For the text-containing cell, return its midpoint in [x, y] coordinate format. 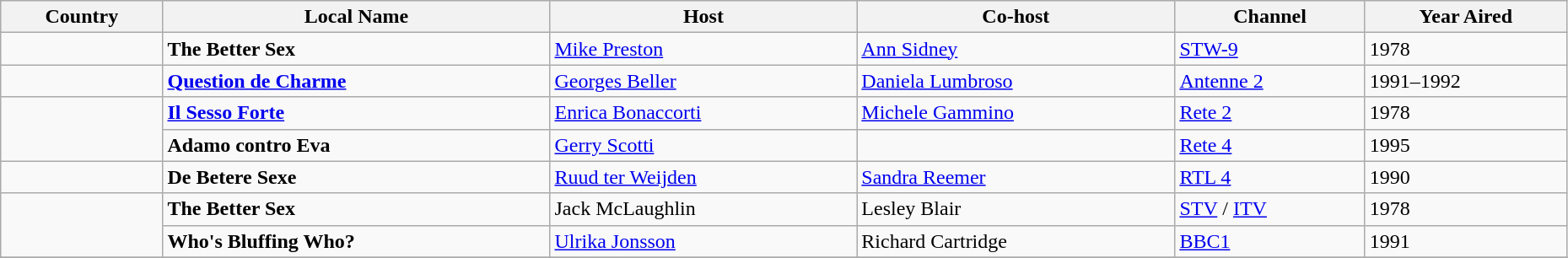
1991–1992 [1466, 81]
RTL 4 [1270, 177]
Gerry Scotti [703, 145]
Who's Bluffing Who? [356, 241]
1995 [1466, 145]
Ulrika Jonsson [703, 241]
Co-host [1016, 17]
BBC1 [1270, 241]
De Betere Sexe [356, 177]
1991 [1466, 241]
Sandra Reemer [1016, 177]
Ann Sidney [1016, 49]
Enrica Bonaccorti [703, 113]
Il Sesso Forte [356, 113]
Daniela Lumbroso [1016, 81]
Year Aired [1466, 17]
Mike Preston [703, 49]
Ruud ter Weijden [703, 177]
Country [82, 17]
Local Name [356, 17]
Channel [1270, 17]
Antenne 2 [1270, 81]
1990 [1466, 177]
STW-9 [1270, 49]
STV / ITV [1270, 209]
Michele Gammino [1016, 113]
Rete 2 [1270, 113]
Adamo contro Eva [356, 145]
Jack McLaughlin [703, 209]
Host [703, 17]
Rete 4 [1270, 145]
Question de Charme [356, 81]
Georges Beller [703, 81]
Richard Cartridge [1016, 241]
Lesley Blair [1016, 209]
